Output the [X, Y] coordinate of the center of the cell containing the given text.  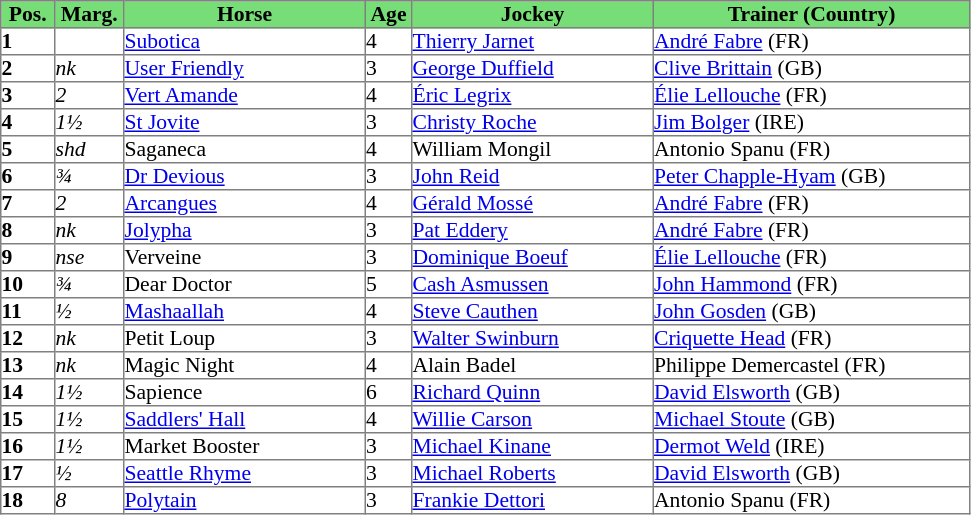
Jim Bolger (IRE) [811, 122]
Gérald Mossé [533, 204]
Dominique Boeuf [533, 258]
14 [28, 392]
Saganeca [245, 150]
William Mongil [533, 150]
Dr Devious [245, 176]
13 [28, 366]
Éric Legrix [533, 96]
Sapience [245, 392]
Horse [245, 14]
Polytain [245, 500]
Christy Roche [533, 122]
Steve Cauthen [533, 312]
Peter Chapple-Hyam (GB) [811, 176]
Magic Night [245, 366]
Michael Roberts [533, 474]
Alain Badel [533, 366]
John Gosden (GB) [811, 312]
Seattle Rhyme [245, 474]
Jolypha [245, 230]
Walter Swinburn [533, 338]
Richard Quinn [533, 392]
George Duffield [533, 68]
Pat Eddery [533, 230]
Vert Amande [245, 96]
16 [28, 446]
15 [28, 420]
Petit Loup [245, 338]
Arcangues [245, 204]
Market Booster [245, 446]
7 [28, 204]
Michael Stoute (GB) [811, 420]
Subotica [245, 42]
Clive Brittain (GB) [811, 68]
Thierry Jarnet [533, 42]
11 [28, 312]
John Reid [533, 176]
Verveine [245, 258]
nse [90, 258]
Willie Carson [533, 420]
User Friendly [245, 68]
Saddlers' Hall [245, 420]
1 [28, 42]
10 [28, 284]
Criquette Head (FR) [811, 338]
17 [28, 474]
Philippe Demercastel (FR) [811, 366]
Mashaallah [245, 312]
Dear Doctor [245, 284]
Pos. [28, 14]
Jockey [533, 14]
9 [28, 258]
shd [90, 150]
Michael Kinane [533, 446]
Dermot Weld (IRE) [811, 446]
12 [28, 338]
Frankie Dettori [533, 500]
Trainer (Country) [811, 14]
18 [28, 500]
Marg. [90, 14]
Age [388, 14]
Cash Asmussen [533, 284]
John Hammond (FR) [811, 284]
St Jovite [245, 122]
